Capture the cell that displays the provided text and extract its [x, y] central coordinate. 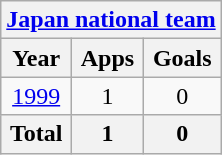
Apps [108, 58]
Japan national team [111, 20]
Total [36, 134]
Goals [182, 58]
1999 [36, 96]
Year [36, 58]
